Return the [x, y] coordinate for the center point of the cell that contains the specified text.  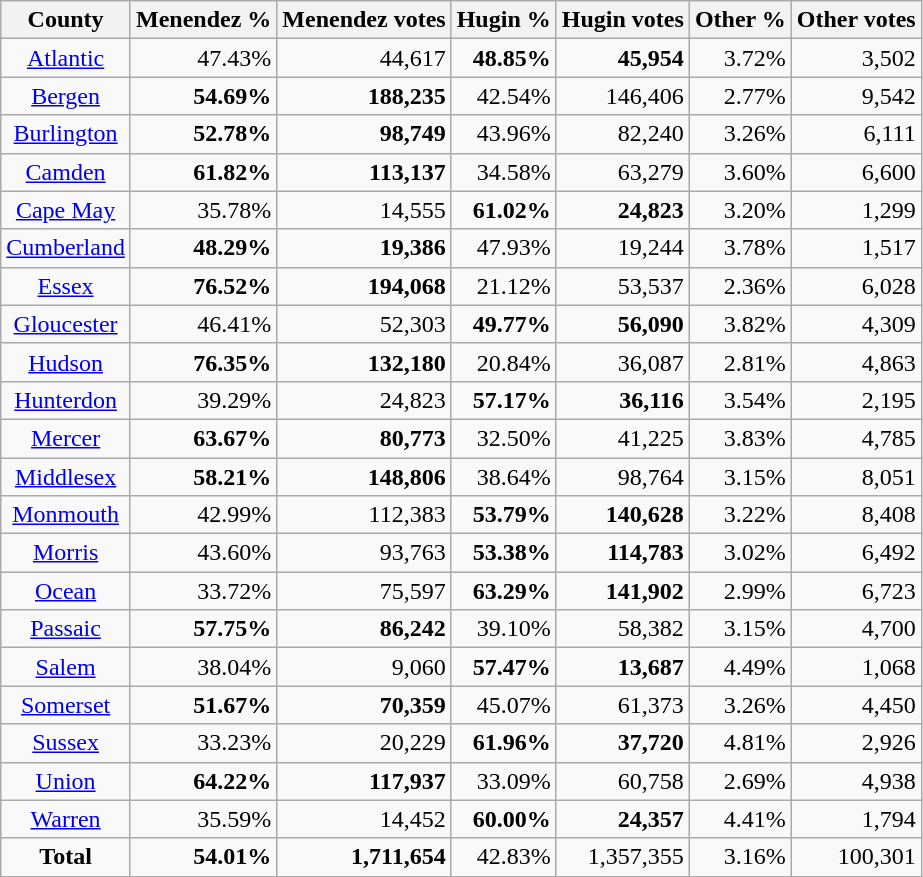
45.07% [504, 705]
58,382 [622, 629]
63,279 [622, 172]
61.96% [504, 743]
14,555 [364, 210]
Burlington [66, 134]
Passaic [66, 629]
57.75% [203, 629]
43.60% [203, 553]
Somerset [66, 705]
60.00% [504, 819]
61.82% [203, 172]
Sussex [66, 743]
3.60% [740, 172]
4.81% [740, 743]
61.02% [504, 210]
Ocean [66, 591]
Other votes [856, 20]
Salem [66, 667]
54.69% [203, 96]
3,502 [856, 58]
53.38% [504, 553]
14,452 [364, 819]
Cape May [66, 210]
6,028 [856, 286]
1,711,654 [364, 857]
60,758 [622, 781]
146,406 [622, 96]
98,764 [622, 477]
114,783 [622, 553]
4,863 [856, 362]
3.82% [740, 324]
4,938 [856, 781]
Camden [66, 172]
4.41% [740, 819]
8,051 [856, 477]
64.22% [203, 781]
1,517 [856, 248]
38.04% [203, 667]
43.96% [504, 134]
44,617 [364, 58]
4.49% [740, 667]
46.41% [203, 324]
41,225 [622, 438]
9,060 [364, 667]
35.59% [203, 819]
70,359 [364, 705]
2,926 [856, 743]
Bergen [66, 96]
1,794 [856, 819]
48.29% [203, 248]
3.20% [740, 210]
148,806 [364, 477]
Cumberland [66, 248]
19,386 [364, 248]
1,299 [856, 210]
47.93% [504, 248]
32.50% [504, 438]
61,373 [622, 705]
98,749 [364, 134]
3.83% [740, 438]
Gloucester [66, 324]
63.67% [203, 438]
58.21% [203, 477]
86,242 [364, 629]
76.52% [203, 286]
35.78% [203, 210]
Essex [66, 286]
42.54% [504, 96]
75,597 [364, 591]
Morris [66, 553]
20,229 [364, 743]
4,700 [856, 629]
2.77% [740, 96]
2,195 [856, 400]
53.79% [504, 515]
21.12% [504, 286]
100,301 [856, 857]
36,116 [622, 400]
County [66, 20]
Union [66, 781]
42.83% [504, 857]
2.81% [740, 362]
63.29% [504, 591]
4,785 [856, 438]
Monmouth [66, 515]
Middlesex [66, 477]
24,357 [622, 819]
47.43% [203, 58]
194,068 [364, 286]
36,087 [622, 362]
3.02% [740, 553]
3.22% [740, 515]
19,244 [622, 248]
52,303 [364, 324]
54.01% [203, 857]
2.99% [740, 591]
3.16% [740, 857]
80,773 [364, 438]
140,628 [622, 515]
113,137 [364, 172]
20.84% [504, 362]
6,492 [856, 553]
112,383 [364, 515]
57.17% [504, 400]
76.35% [203, 362]
33.72% [203, 591]
2.36% [740, 286]
52.78% [203, 134]
56,090 [622, 324]
4,309 [856, 324]
48.85% [504, 58]
Menendez % [203, 20]
49.77% [504, 324]
Hunterdon [66, 400]
6,111 [856, 134]
6,723 [856, 591]
4,450 [856, 705]
82,240 [622, 134]
Total [66, 857]
1,068 [856, 667]
53,537 [622, 286]
1,357,355 [622, 857]
33.09% [504, 781]
9,542 [856, 96]
Hudson [66, 362]
117,937 [364, 781]
188,235 [364, 96]
3.78% [740, 248]
8,408 [856, 515]
3.72% [740, 58]
57.47% [504, 667]
Atlantic [66, 58]
93,763 [364, 553]
6,600 [856, 172]
3.54% [740, 400]
33.23% [203, 743]
2.69% [740, 781]
39.29% [203, 400]
141,902 [622, 591]
39.10% [504, 629]
45,954 [622, 58]
Hugin votes [622, 20]
Warren [66, 819]
34.58% [504, 172]
13,687 [622, 667]
Hugin % [504, 20]
51.67% [203, 705]
Menendez votes [364, 20]
Other % [740, 20]
132,180 [364, 362]
Mercer [66, 438]
37,720 [622, 743]
38.64% [504, 477]
42.99% [203, 515]
